For the text-containing cell, return its midpoint in (X, Y) coordinate format. 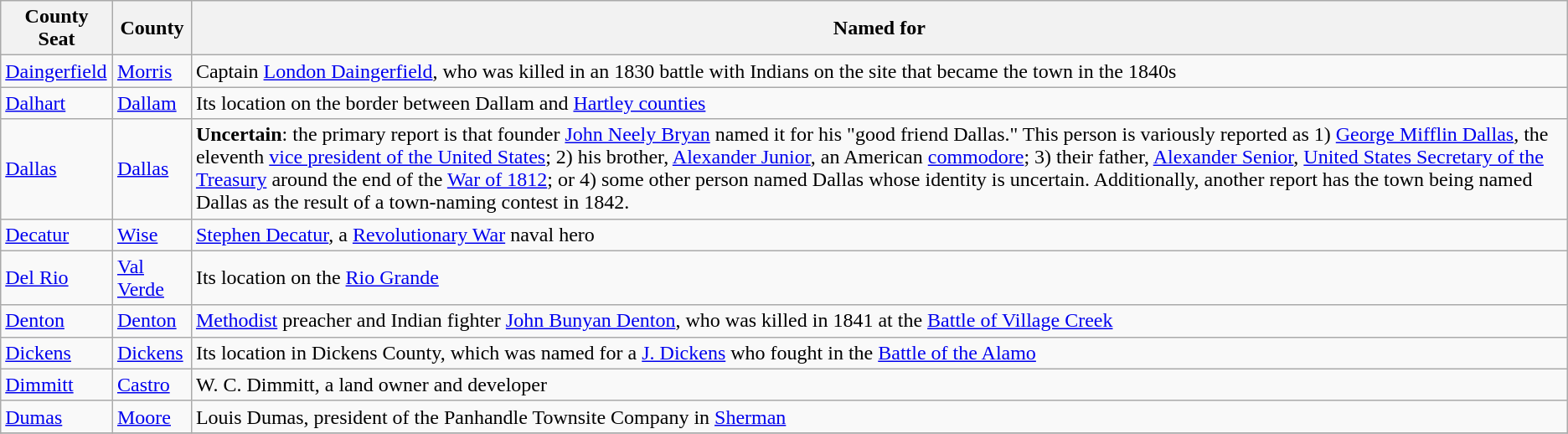
Stephen Decatur, a Revolutionary War naval hero (879, 235)
Its location on the border between Dallam and Hartley counties (879, 103)
Dalhart (57, 103)
Dumas (57, 416)
Del Rio (57, 278)
Val Verde (152, 278)
Captain London Daingerfield, who was killed in an 1830 battle with Indians on the site that became the town in the 1840s (879, 71)
Its location on the Rio Grande (879, 278)
Wise (152, 235)
Morris (152, 71)
Dimmitt (57, 385)
Louis Dumas, president of the Panhandle Townsite Company in Sherman (879, 416)
Methodist preacher and Indian fighter John Bunyan Denton, who was killed in 1841 at the Battle of Village Creek (879, 321)
Decatur (57, 235)
Dallam (152, 103)
W. C. Dimmitt, a land owner and developer (879, 385)
Named for (879, 28)
Moore (152, 416)
County Seat (57, 28)
County (152, 28)
Daingerfield (57, 71)
Its location in Dickens County, which was named for a J. Dickens who fought in the Battle of the Alamo (879, 353)
Castro (152, 385)
